Determine the (x, y) coordinate at the center of the cell enclosing the given text.  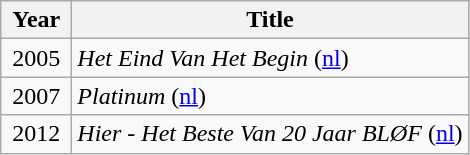
Title (270, 20)
Year (36, 20)
Hier - Het Beste Van 20 Jaar BLØF (nl) (270, 134)
Het Eind Van Het Begin (nl) (270, 58)
Platinum (nl) (270, 96)
2007 (36, 96)
2005 (36, 58)
2012 (36, 134)
